Return the (X, Y) coordinate for the center point of the cell that contains the specified text.  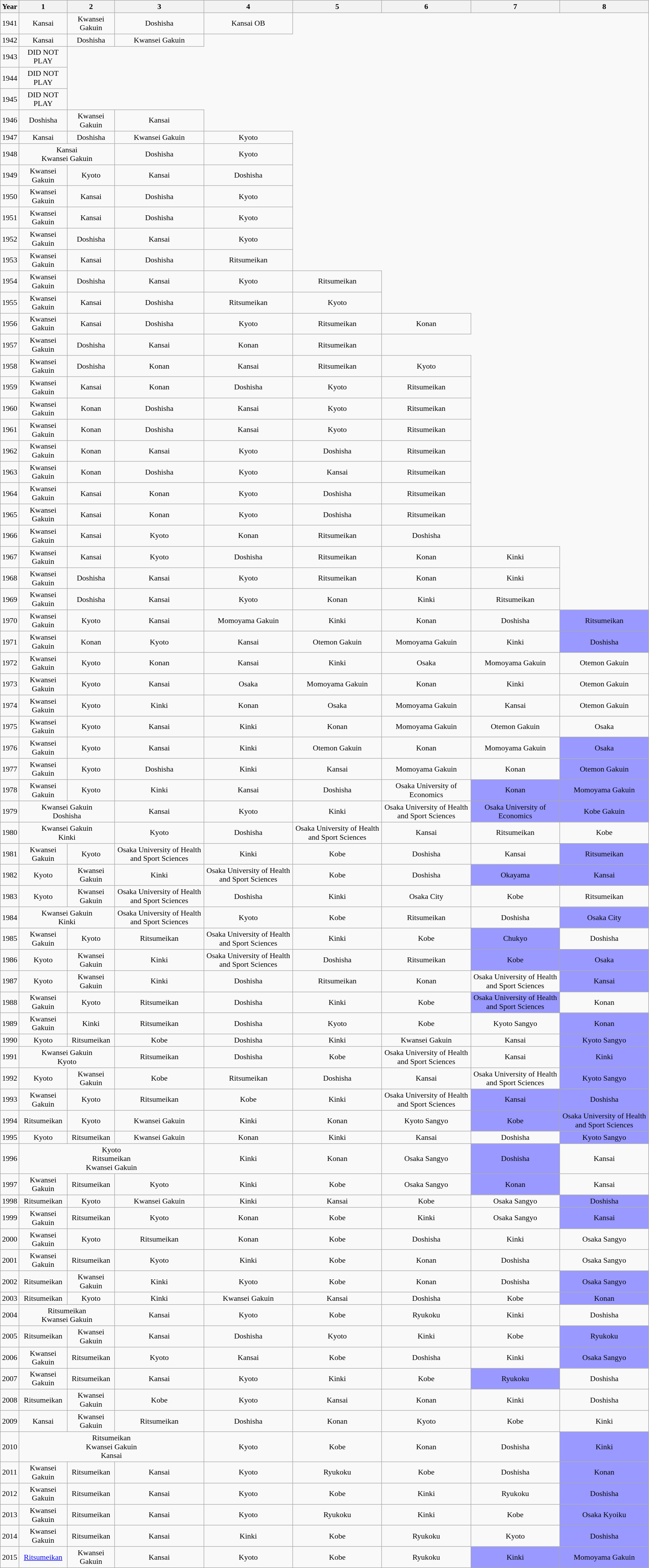
RitsumeikanKwansei GakuinKansai (112, 1447)
1971 (10, 642)
1982 (10, 875)
1955 (10, 303)
1992 (10, 1078)
1996 (10, 1159)
1953 (10, 260)
1990 (10, 1040)
2012 (10, 1493)
1983 (10, 896)
1949 (10, 175)
2006 (10, 1358)
1950 (10, 197)
1997 (10, 1184)
5 (337, 6)
1970 (10, 620)
2005 (10, 1336)
1998 (10, 1201)
1964 (10, 493)
Kwansei GakuinKyoto (67, 1057)
Kwansei GakuinDoshisha (67, 811)
1965 (10, 514)
1957 (10, 345)
Year (10, 6)
2000 (10, 1239)
KyotoRitsumeikanKwansei Gakuin (112, 1159)
1956 (10, 323)
1978 (10, 790)
1995 (10, 1137)
RitsumeikanKwansei Gakuin (67, 1315)
1969 (10, 600)
1942 (10, 40)
1972 (10, 663)
1946 (10, 120)
1987 (10, 981)
1980 (10, 833)
1960 (10, 408)
2 (91, 6)
1 (43, 6)
1981 (10, 854)
7 (515, 6)
1991 (10, 1057)
1954 (10, 281)
1963 (10, 472)
1977 (10, 769)
1952 (10, 239)
1973 (10, 684)
1948 (10, 154)
1961 (10, 429)
1974 (10, 705)
2004 (10, 1315)
1968 (10, 578)
2015 (10, 1557)
2007 (10, 1378)
2003 (10, 1298)
2002 (10, 1281)
1947 (10, 137)
Okayama (515, 875)
2010 (10, 1447)
1986 (10, 959)
1943 (10, 57)
Osaka Kyoiku (604, 1515)
2009 (10, 1421)
1941 (10, 23)
1959 (10, 387)
Kansai OB (248, 23)
2011 (10, 1472)
1979 (10, 811)
1985 (10, 939)
1993 (10, 1099)
2008 (10, 1400)
2014 (10, 1536)
1976 (10, 748)
Chukyo (515, 939)
6 (426, 6)
KansaiKwansei Gakuin (67, 154)
3 (159, 6)
1999 (10, 1218)
1958 (10, 366)
1994 (10, 1121)
1944 (10, 78)
1984 (10, 917)
2013 (10, 1515)
4 (248, 6)
Kobe Gakuin (604, 811)
1975 (10, 726)
2001 (10, 1260)
1966 (10, 536)
1989 (10, 1023)
8 (604, 6)
1962 (10, 451)
1951 (10, 217)
1967 (10, 557)
1945 (10, 99)
1988 (10, 1002)
